Return the [X, Y] coordinate for the center point of the cell that contains the specified text.  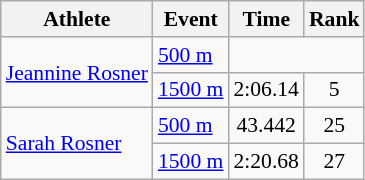
5 [334, 90]
Athlete [77, 19]
Time [266, 19]
Rank [334, 19]
Event [190, 19]
27 [334, 162]
Jeannine Rosner [77, 72]
Sarah Rosner [77, 144]
2:20.68 [266, 162]
2:06.14 [266, 90]
25 [334, 126]
43.442 [266, 126]
